Determine the [X, Y] coordinate at the center of the cell enclosing the given text.  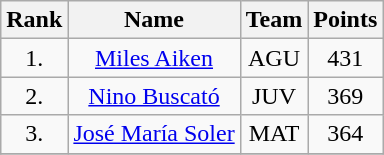
Team [274, 20]
3. [34, 134]
Name [154, 20]
431 [346, 58]
Nino Buscató [154, 96]
369 [346, 96]
364 [346, 134]
MAT [274, 134]
JUV [274, 96]
1. [34, 58]
José María Soler [154, 134]
2. [34, 96]
AGU [274, 58]
Rank [34, 20]
Points [346, 20]
Miles Aiken [154, 58]
